Pinpoint the cell where the given text exists, returning its [x, y] midpoint coordinate. 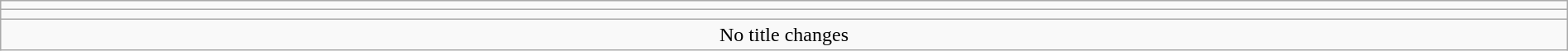
No title changes [784, 35]
